Find where the given text appears and provide that cell's center as (X, Y) coordinate. 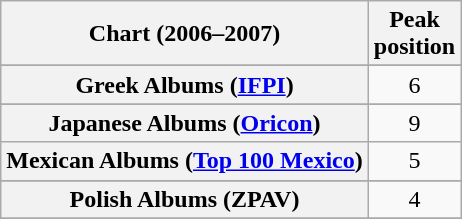
Peakposition (414, 34)
Polish Albums (ZPAV) (185, 199)
Mexican Albums (Top 100 Mexico) (185, 161)
Chart (2006–2007) (185, 34)
Greek Albums (IFPI) (185, 85)
6 (414, 85)
4 (414, 199)
9 (414, 123)
Japanese Albums (Oricon) (185, 123)
5 (414, 161)
